Locate the cell with the specified text and output its (x, y) center coordinate. 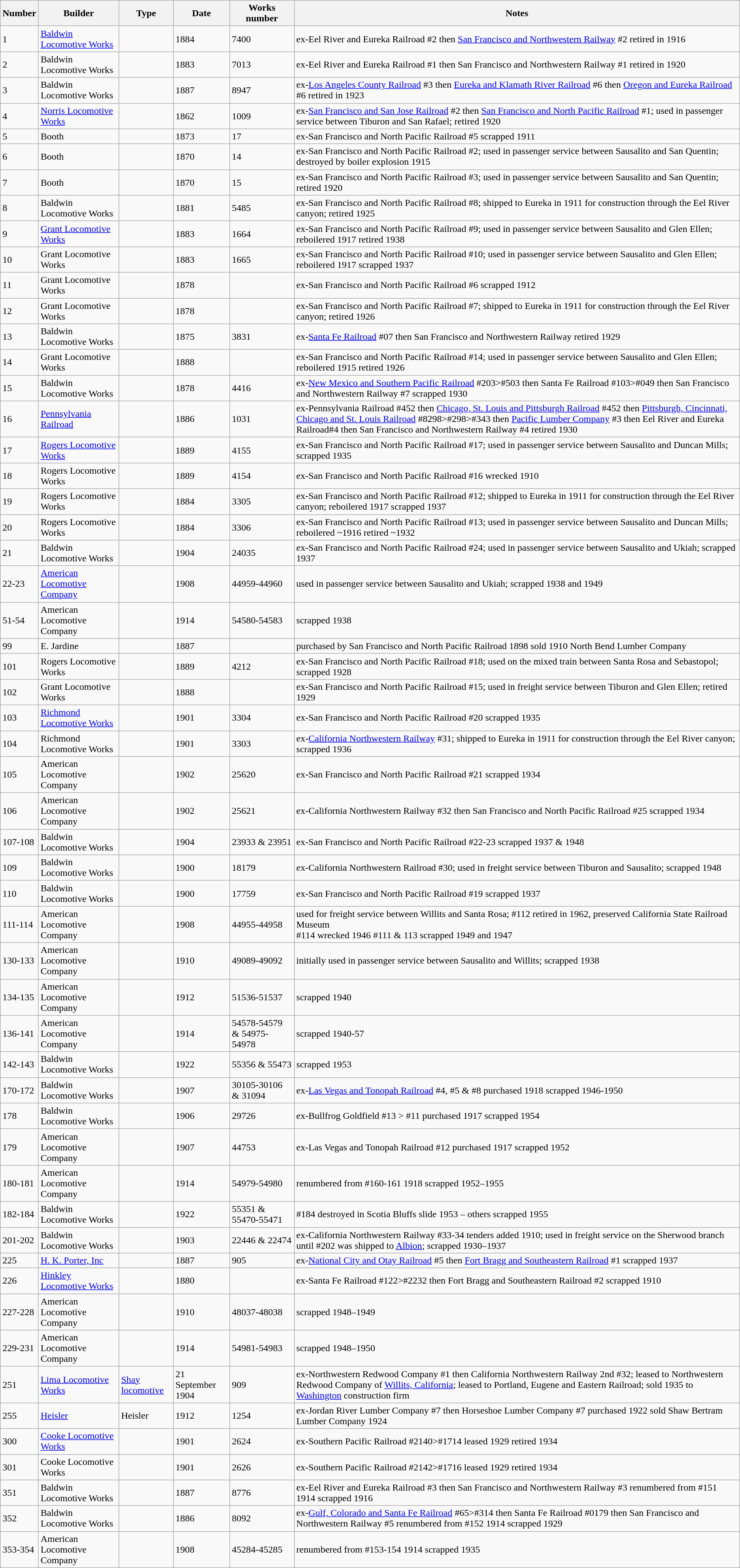
1009 (262, 116)
54580-54583 (262, 620)
8776 (262, 1493)
24035 (262, 553)
18 (19, 476)
30105-30106 & 31094 (262, 1090)
134-135 (19, 997)
13 (19, 337)
ex-San Francisco and North Pacific Railroad #10; used in passenger service between Sausalito and Glen Ellen; reboilered 1917 scrapped 1937 (517, 259)
1906 (202, 1116)
3305 (262, 502)
106 (19, 811)
20 (19, 527)
initially used in passenger service between Sausalito and Willits; scrapped 1938 (517, 961)
130-133 (19, 961)
48037-48038 (262, 1312)
ex-Southern Pacific Railroad #2142>#1716 leased 1929 retired 1934 (517, 1467)
ex-Eel River and Eureka Railroad #3 then San Francisco and Northwestern Railway #3 renumbered from #151 1914 scrapped 1916 (517, 1493)
104 (19, 744)
180-181 (19, 1183)
4212 (262, 666)
352 (19, 1519)
229-231 (19, 1348)
12 (19, 311)
used in passenger service between Sausalito and Ukiah; scrapped 1938 and 1949 (517, 584)
Notes (517, 13)
7 (19, 183)
renumbered from #153-154 1914 scrapped 1935 (517, 1549)
ex-Santa Fe Railroad #122>#2232 then Fort Bragg and Southeastern Railroad #2 scrapped 1910 (517, 1281)
ex-California Northwestern Railway #32 then San Francisco and North Pacific Railroad #25 scrapped 1934 (517, 811)
19 (19, 502)
Number (19, 13)
51536-51537 (262, 997)
170-172 (19, 1090)
ex-San Francisco and North Pacific Railroad #5 scrapped 1911 (517, 136)
8092 (262, 1519)
4155 (262, 450)
1881 (202, 208)
182-184 (19, 1214)
ex-San Francisco and North Pacific Railroad #6 scrapped 1912 (517, 285)
1880 (202, 1281)
16 (19, 419)
ex-New Mexico and Southern Pacific Railroad #203>#503 then Santa Fe Railroad #103>#049 then San Francisco and Northwestern Railway #7 scrapped 1930 (517, 388)
142-143 (19, 1064)
ex-National City and Otay Railroad #5 then Fort Bragg and Southeastern Railroad #1 scrapped 1937 (517, 1261)
905 (262, 1261)
102 (19, 692)
909 (262, 1385)
ex-San Francisco and North Pacific Railroad #17; used in passenger service between Sausalito and Duncan Mills; scrapped 1935 (517, 450)
ex-San Francisco and North Pacific Railroad #20 scrapped 1935 (517, 717)
99 (19, 646)
Pennsylvania Railroad (79, 419)
ex-San Francisco and North Pacific Railroad #16 wrecked 1910 (517, 476)
9 (19, 234)
Type (146, 13)
25621 (262, 811)
ex-Las Vegas and Tonopah Railroad #4, #5 & #8 purchased 1918 scrapped 1946-1950 (517, 1090)
105 (19, 775)
25620 (262, 775)
44959-44960 (262, 584)
ex-San Francisco and North Pacific Railroad #19 scrapped 1937 (517, 894)
ex-San Francisco and North Pacific Railroad #18; used on the mixed train between Santa Rosa and Sebastopol; scrapped 1928 (517, 666)
#184 destroyed in Scotia Bluffs slide 1953 – others scrapped 1955 (517, 1214)
Hinkley Locomotive Works (79, 1281)
22446 & 22474 (262, 1240)
scrapped 1948–1949 (517, 1312)
ex-California Northwestern Railway #31; shipped to Eureka in 1911 for construction through the Eel River canyon; scrapped 1936 (517, 744)
51-54 (19, 620)
ex-Las Vegas and Tonopah Railroad #12 purchased 1917 scrapped 1952 (517, 1147)
7013 (262, 65)
Norris Locomotive Works (79, 116)
1875 (202, 337)
4 (19, 116)
2 (19, 65)
ex-Bullfrog Goldfield #13 > #11 purchased 1917 scrapped 1954 (517, 1116)
11 (19, 285)
5 (19, 136)
21 (19, 553)
179 (19, 1147)
ex-San Francisco and North Pacific Railroad #3; used in passenger service between Sausalito and San Quentin; retired 1920 (517, 183)
136-141 (19, 1033)
23933 & 23951 (262, 842)
351 (19, 1493)
Shay locomotive (146, 1385)
ex-Eel River and Eureka Railroad #2 then San Francisco and Northwestern Railway #2 retired in 1916 (517, 39)
4154 (262, 476)
22-23 (19, 584)
scrapped 1938 (517, 620)
ex-Jordan River Lumber Company #7 then Horseshoe Lumber Company #7 purchased 1922 sold Shaw Bertram Lumber Company 1924 (517, 1416)
scrapped 1948–1950 (517, 1348)
201-202 (19, 1240)
scrapped 1940-57 (517, 1033)
353-354 (19, 1549)
renumbered from #160-161 1918 scrapped 1952–1955 (517, 1183)
49089-49092 (262, 961)
1254 (262, 1416)
251 (19, 1385)
3831 (262, 337)
226 (19, 1281)
ex-San Francisco and North Pacific Railroad #22-23 scrapped 1937 & 1948 (517, 842)
ex-San Francisco and North Pacific Railroad #13; used in passenger service between Sausalito and Duncan Mills; reboilered ~1916 retired ~1932 (517, 527)
44753 (262, 1147)
55351 & 55470-55471 (262, 1214)
3303 (262, 744)
1862 (202, 116)
103 (19, 717)
45284-45285 (262, 1549)
4416 (262, 388)
ex-Los Angeles County Railroad #3 then Eureka and Klamath River Railroad #6 then Oregon and Eureka Railroad #6 retired in 1923 (517, 90)
3 (19, 90)
2624 (262, 1441)
scrapped 1940 (517, 997)
21 September 1904 (202, 1385)
1665 (262, 259)
255 (19, 1416)
Lima Locomotive Works (79, 1385)
2626 (262, 1467)
44955-44958 (262, 924)
55356 & 55473 (262, 1064)
7400 (262, 39)
ex-San Francisco and North Pacific Railroad #7; shipped to Eureka in 1911 for construction through the Eel River canyon; retired 1926 (517, 311)
ex-San Francisco and North Pacific Railroad #9; used in passenger service between Sausalito and Glen Ellen; reboilered 1917 retired 1938 (517, 234)
54578-54579 & 54975-54978 (262, 1033)
111-114 (19, 924)
3306 (262, 527)
18179 (262, 868)
purchased by San Francisco and North Pacific Railroad 1898 sold 1910 North Bend Lumber Company (517, 646)
225 (19, 1261)
Builder (79, 13)
301 (19, 1467)
227-228 (19, 1312)
1664 (262, 234)
ex-California Northwestern Railroad #30; used in freight service between Tiburon and Sausalito; scrapped 1948 (517, 868)
110 (19, 894)
107-108 (19, 842)
ex-San Francisco and North Pacific Railroad #2; used in passenger service between Sausalito and San Quentin; destroyed by boiler explosion 1915 (517, 156)
300 (19, 1441)
ex-San Francisco and North Pacific Railroad #24; used in passenger service between Sausalito and Ukiah; scrapped 1937 (517, 553)
E. Jardine (79, 646)
29726 (262, 1116)
1873 (202, 136)
101 (19, 666)
1031 (262, 419)
ex-San Francisco and North Pacific Railroad #14; used in passenger service between Sausalito and Glen Ellen; reboilered 1915 retired 1926 (517, 363)
8 (19, 208)
ex-San Francisco and North Pacific Railroad #15; used in freight service between Tiburon and Glen Ellen; retired 1929 (517, 692)
Date (202, 13)
54979-54980 (262, 1183)
8947 (262, 90)
10 (19, 259)
scrapped 1953 (517, 1064)
1903 (202, 1240)
6 (19, 156)
17759 (262, 894)
ex-Southern Pacific Railroad #2140>#1714 leased 1929 retired 1934 (517, 1441)
ex-Eel River and Eureka Railroad #1 then San Francisco and Northwestern Railway #1 retired in 1920 (517, 65)
3304 (262, 717)
Works number (262, 13)
H. K. Porter, Inc (79, 1261)
1 (19, 39)
ex-San Francisco and North Pacific Railroad #8; shipped to Eureka in 1911 for construction through the Eel River canyon; retired 1925 (517, 208)
ex-Santa Fe Railroad #07 then San Francisco and Northwestern Railway retired 1929 (517, 337)
109 (19, 868)
178 (19, 1116)
5485 (262, 208)
54981-54983 (262, 1348)
ex-San Francisco and North Pacific Railroad #21 scrapped 1934 (517, 775)
